For the text-containing cell, return its midpoint in (x, y) coordinate format. 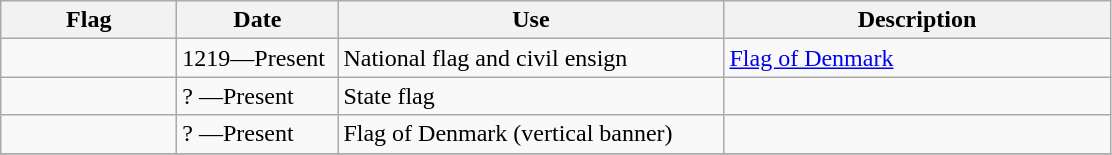
Flag (89, 20)
Use (531, 20)
State flag (531, 96)
National flag and civil ensign (531, 58)
Flag of Denmark (917, 58)
Flag of Denmark (vertical banner) (531, 134)
Date (258, 20)
1219—Present (258, 58)
Description (917, 20)
